Pinpoint the cell where the given text exists, returning its (x, y) midpoint coordinate. 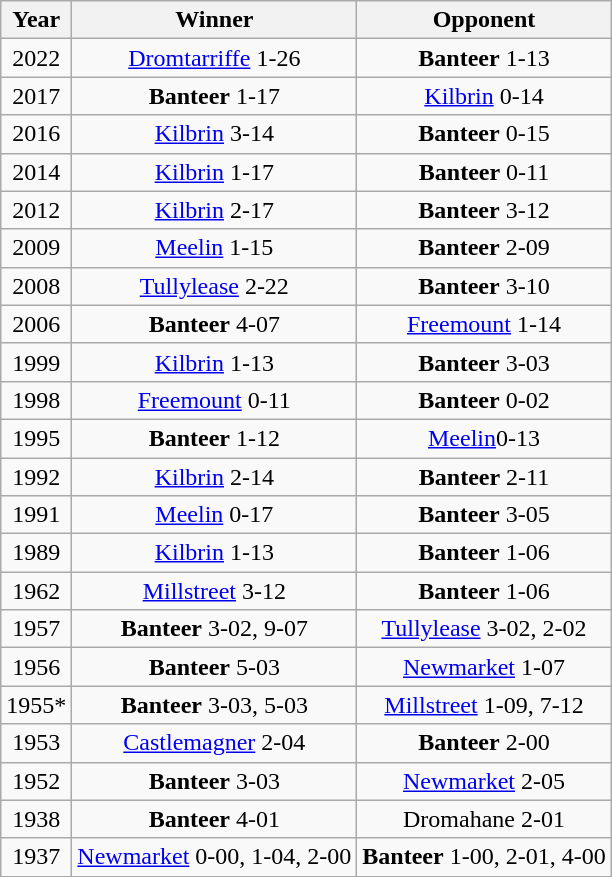
Banteer 4-01 (214, 819)
Banteer 1-17 (214, 96)
2009 (36, 248)
Year (36, 20)
Banteer 3-02, 9-07 (214, 629)
Newmarket 2-05 (484, 781)
1952 (36, 781)
1998 (36, 400)
1962 (36, 591)
Tullylease 2-22 (214, 286)
Tullylease 3-02, 2-02 (484, 629)
1991 (36, 515)
2016 (36, 134)
Banteer 1-13 (484, 58)
2022 (36, 58)
Banteer 4-07 (214, 324)
1989 (36, 553)
1937 (36, 857)
Dromahane 2-01 (484, 819)
1938 (36, 819)
1957 (36, 629)
Millstreet 3-12 (214, 591)
Kilbrin 1-17 (214, 172)
Kilbrin 2-14 (214, 477)
Banteer 2-09 (484, 248)
Banteer 3-12 (484, 210)
Meelin 1-15 (214, 248)
1955* (36, 705)
Banteer 3-05 (484, 515)
Castlemagner 2-04 (214, 743)
Banteer 0-11 (484, 172)
Millstreet 1-09, 7-12 (484, 705)
Winner (214, 20)
1995 (36, 438)
Freemount 0-11 (214, 400)
Newmarket 0-00, 1-04, 2-00 (214, 857)
2014 (36, 172)
1992 (36, 477)
Banteer 3-10 (484, 286)
2008 (36, 286)
Kilbrin 0-14 (484, 96)
Banteer 2-11 (484, 477)
Newmarket 1-07 (484, 667)
Meelin 0-17 (214, 515)
Dromtarriffe 1-26 (214, 58)
Banteer 1-00, 2-01, 4-00 (484, 857)
1953 (36, 743)
Opponent (484, 20)
2012 (36, 210)
Banteer 1-12 (214, 438)
1999 (36, 362)
Banteer 0-02 (484, 400)
Meelin0-13 (484, 438)
Kilbrin 2-17 (214, 210)
Freemount 1-14 (484, 324)
Banteer 3-03, 5-03 (214, 705)
Banteer 5-03 (214, 667)
2017 (36, 96)
1956 (36, 667)
Kilbrin 3-14 (214, 134)
2006 (36, 324)
Banteer 2-00 (484, 743)
Banteer 0-15 (484, 134)
